Return the (X, Y) coordinate for the center point of the cell that contains the specified text.  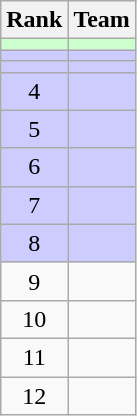
7 (34, 205)
Rank (34, 20)
5 (34, 129)
12 (34, 395)
10 (34, 319)
11 (34, 357)
4 (34, 91)
9 (34, 281)
Team (102, 20)
8 (34, 243)
6 (34, 167)
